Return the [x, y] coordinate for the center point of the cell that contains the specified text.  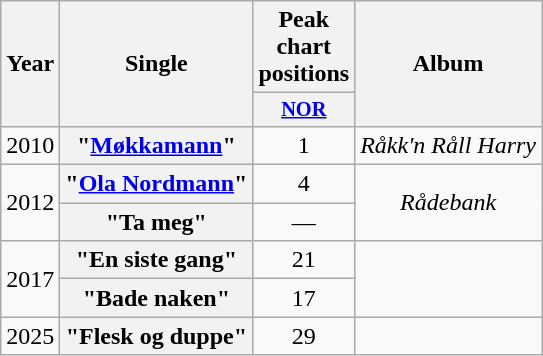
17 [304, 298]
4 [304, 184]
1 [304, 145]
"Møkkamann" [156, 145]
"Flesk og duppe" [156, 336]
2010 [30, 145]
Peak chart positions [304, 47]
29 [304, 336]
2017 [30, 279]
2012 [30, 203]
"En siste gang" [156, 260]
Single [156, 64]
21 [304, 260]
NOR [304, 110]
Rådebank [448, 203]
— [304, 222]
"Ola Nordmann" [156, 184]
Råkk'n Råll Harry [448, 145]
"Bade naken" [156, 298]
Album [448, 64]
Year [30, 64]
2025 [30, 336]
"Ta meg" [156, 222]
